Extract the [x, y] coordinate from the center of the cell holding the provided text.  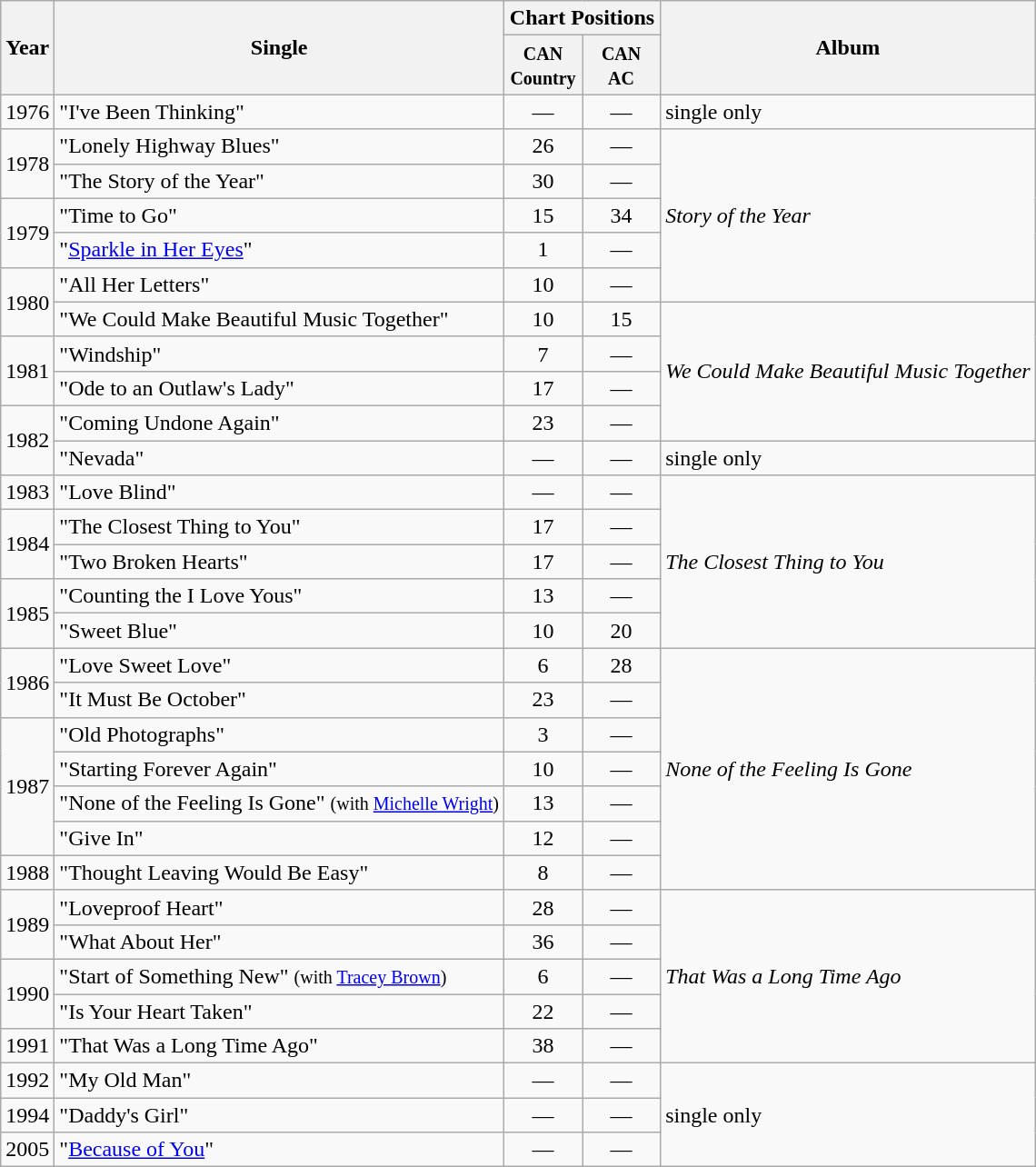
1986 [27, 683]
22 [543, 1012]
"The Story of the Year" [280, 181]
"Old Photographs" [280, 734]
"Loveproof Heart" [280, 907]
1990 [27, 993]
"Counting the I Love Yous" [280, 596]
8 [543, 873]
"Windship" [280, 354]
1979 [27, 233]
1978 [27, 164]
"Two Broken Hearts" [280, 562]
1982 [27, 440]
"The Closest Thing to You" [280, 527]
"None of the Feeling Is Gone" (with Michelle Wright) [280, 803]
20 [622, 631]
"Love Sweet Love" [280, 665]
3 [543, 734]
"Coming Undone Again" [280, 423]
That Was a Long Time Ago [849, 976]
1981 [27, 371]
"Is Your Heart Taken" [280, 1012]
1985 [27, 613]
"Time to Go" [280, 215]
1983 [27, 493]
"All Her Letters" [280, 284]
1994 [27, 1115]
"What About Her" [280, 942]
"We Could Make Beautiful Music Together" [280, 319]
"I've Been Thinking" [280, 112]
7 [543, 354]
"Give In" [280, 838]
"Sparkle in Her Eyes" [280, 250]
"Thought Leaving Would Be Easy" [280, 873]
"Sweet Blue" [280, 631]
"Nevada" [280, 457]
1984 [27, 544]
"Ode to an Outlaw's Lady" [280, 388]
1987 [27, 786]
36 [543, 942]
1 [543, 250]
34 [622, 215]
1976 [27, 112]
1980 [27, 302]
Album [849, 47]
1989 [27, 924]
1991 [27, 1046]
2005 [27, 1150]
12 [543, 838]
Chart Positions [582, 18]
None of the Feeling Is Gone [849, 769]
Story of the Year [849, 215]
"It Must Be October" [280, 700]
30 [543, 181]
"Because of You" [280, 1150]
Year [27, 47]
The Closest Thing to You [849, 562]
26 [543, 146]
"Daddy's Girl" [280, 1115]
"That Was a Long Time Ago" [280, 1046]
1988 [27, 873]
"Love Blind" [280, 493]
1992 [27, 1081]
"Lonely Highway Blues" [280, 146]
"Start of Something New" (with Tracey Brown) [280, 976]
CAN AC [622, 65]
"My Old Man" [280, 1081]
Single [280, 47]
CAN Country [543, 65]
"Starting Forever Again" [280, 769]
We Could Make Beautiful Music Together [849, 371]
38 [543, 1046]
